Capture the cell that displays the provided text and extract its [x, y] central coordinate. 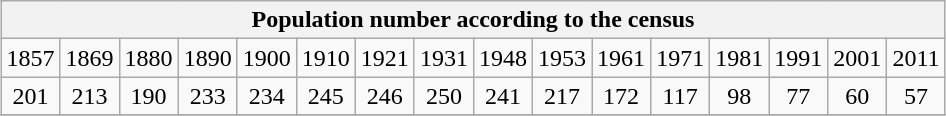
1921 [384, 58]
77 [798, 96]
2011 [916, 58]
172 [622, 96]
1961 [622, 58]
1931 [444, 58]
245 [326, 96]
246 [384, 96]
250 [444, 96]
190 [148, 96]
2001 [858, 58]
1910 [326, 58]
217 [562, 96]
1948 [502, 58]
241 [502, 96]
57 [916, 96]
234 [266, 96]
60 [858, 96]
1900 [266, 58]
1971 [680, 58]
1880 [148, 58]
1981 [740, 58]
98 [740, 96]
1869 [90, 58]
1953 [562, 58]
1991 [798, 58]
117 [680, 96]
1857 [30, 58]
Population number according to the census [473, 20]
1890 [208, 58]
233 [208, 96]
213 [90, 96]
201 [30, 96]
